Search for the cell housing the specified text and yield its [x, y] center coordinate. 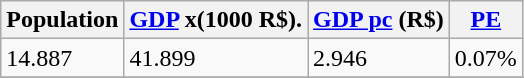
41.899 [216, 58]
0.07% [486, 58]
PE [486, 20]
GDP x(1000 R$). [216, 20]
Population [62, 20]
GDP pc (R$) [379, 20]
14.887 [62, 58]
2.946 [379, 58]
